Identify which cell holds the provided text, then report its (X, Y) central coordinate. 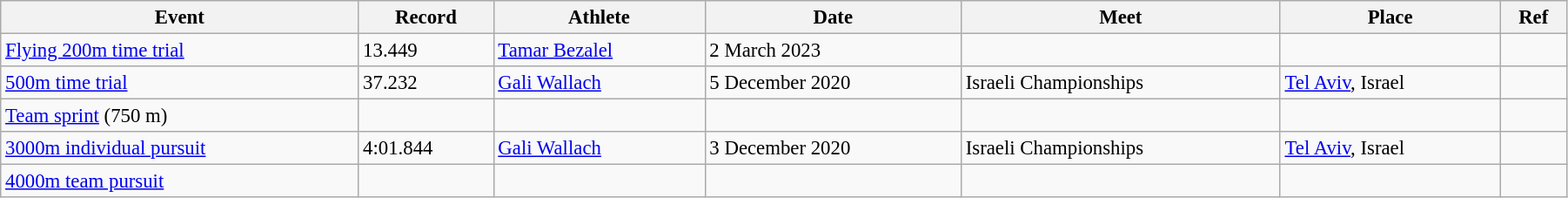
Ref (1533, 17)
3 December 2020 (833, 148)
5 December 2020 (833, 83)
37.232 (426, 83)
Tamar Bezalel (599, 51)
Place (1390, 17)
4:01.844 (426, 148)
Meet (1121, 17)
Flying 200m time trial (179, 51)
3000m individual pursuit (179, 148)
Event (179, 17)
Athlete (599, 17)
4000m team pursuit (179, 181)
Date (833, 17)
13.449 (426, 51)
500m time trial (179, 83)
2 March 2023 (833, 51)
Team sprint (750 m) (179, 116)
Record (426, 17)
